From the cell containing the given text, extract its center point as (X, Y) coordinate. 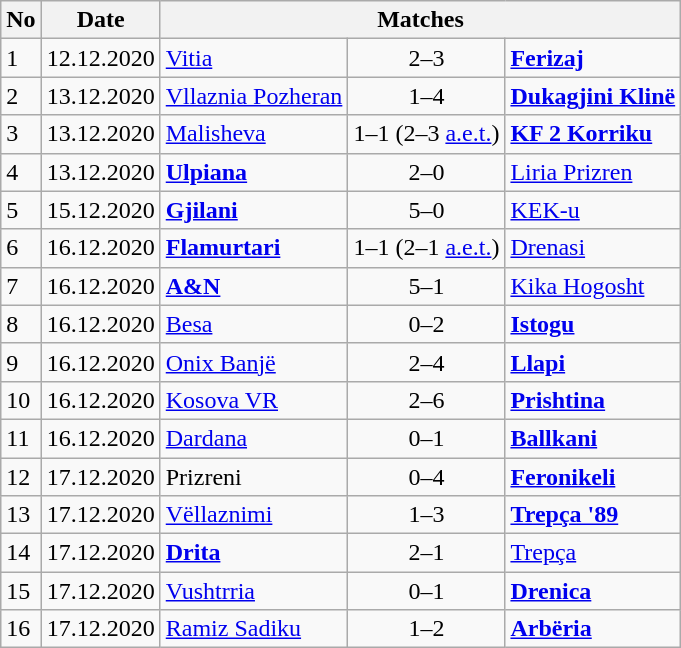
5–1 (426, 286)
Ulpiana (254, 172)
Liria Prizren (593, 172)
1 (21, 58)
Besa (254, 324)
Dukagjini Klinë (593, 96)
9 (21, 362)
Llapi (593, 362)
3 (21, 134)
Vushtrria (254, 591)
2–6 (426, 400)
A&N (254, 286)
5–0 (426, 210)
Gjilani (254, 210)
Vëllaznimi (254, 515)
1–1 (2–3 a.e.t.) (426, 134)
16 (21, 629)
8 (21, 324)
Arbëria (593, 629)
Vitia (254, 58)
2–1 (426, 553)
Vllaznia Pozheran (254, 96)
Trepça (593, 553)
Prizreni (254, 477)
0–2 (426, 324)
6 (21, 248)
14 (21, 553)
KF 2 Korriku (593, 134)
0–4 (426, 477)
Date (100, 20)
2–3 (426, 58)
Malisheva (254, 134)
Kika Hogosht (593, 286)
Ballkani (593, 438)
1–2 (426, 629)
15.12.2020 (100, 210)
Trepça '89 (593, 515)
2 (21, 96)
5 (21, 210)
Flamurtari (254, 248)
2–0 (426, 172)
Matches (420, 20)
Dardana (254, 438)
12.12.2020 (100, 58)
Drita (254, 553)
Drenasi (593, 248)
Istogu (593, 324)
10 (21, 400)
No (21, 20)
Onix Banjë (254, 362)
12 (21, 477)
Kosova VR (254, 400)
2–4 (426, 362)
1–3 (426, 515)
Ferizaj (593, 58)
Ramiz Sadiku (254, 629)
13 (21, 515)
15 (21, 591)
7 (21, 286)
Drenica (593, 591)
KEK-u (593, 210)
Feronikeli (593, 477)
11 (21, 438)
Prishtina (593, 400)
4 (21, 172)
1–1 (2–1 a.e.t.) (426, 248)
1–4 (426, 96)
